Pinpoint the cell where the given text exists, returning its (X, Y) midpoint coordinate. 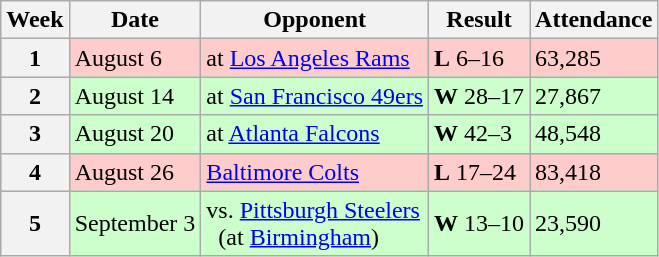
83,418 (594, 172)
September 3 (135, 224)
August 14 (135, 96)
Week (35, 20)
23,590 (594, 224)
Date (135, 20)
August 20 (135, 134)
W 13–10 (480, 224)
Attendance (594, 20)
Opponent (315, 20)
at Los Angeles Rams (315, 58)
August 6 (135, 58)
at San Francisco 49ers (315, 96)
4 (35, 172)
L 17–24 (480, 172)
Result (480, 20)
W 28–17 (480, 96)
W 42–3 (480, 134)
3 (35, 134)
2 (35, 96)
vs. Pittsburgh Steelers (at Birmingham) (315, 224)
48,548 (594, 134)
63,285 (594, 58)
at Atlanta Falcons (315, 134)
L 6–16 (480, 58)
5 (35, 224)
27,867 (594, 96)
1 (35, 58)
August 26 (135, 172)
Baltimore Colts (315, 172)
